Return (X, Y) of the center of cell containing provided text 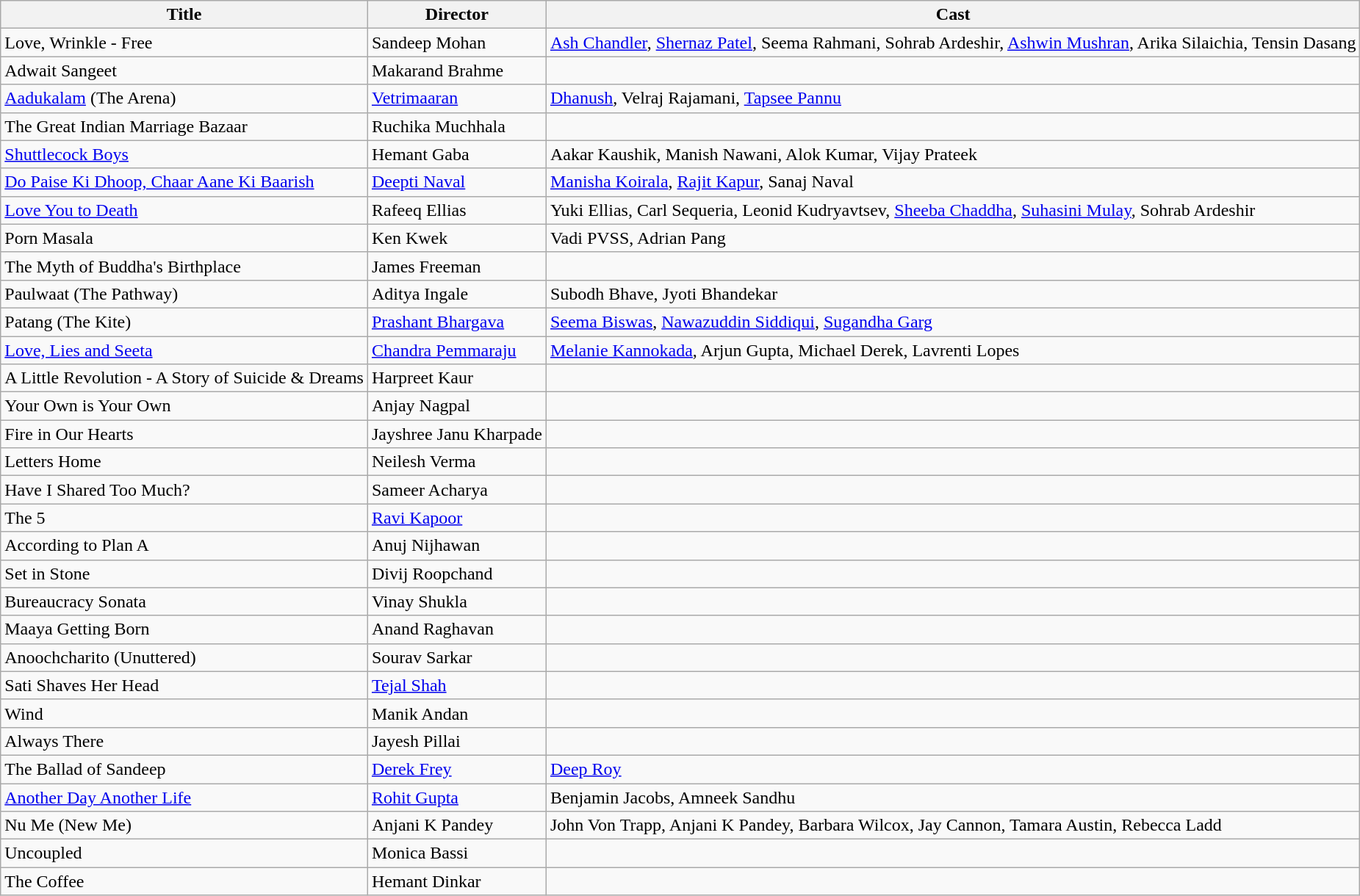
Letters Home (184, 462)
Sameer Acharya (457, 490)
Dhanush, Velraj Rajamani, Tapsee Pannu (953, 98)
Sati Shaves Her Head (184, 685)
Nu Me (New Me) (184, 825)
Adwait Sangeet (184, 71)
Always There (184, 741)
Fire in Our Hearts (184, 434)
Director (457, 15)
Hemant Gaba (457, 154)
Yuki Ellias, Carl Sequeria, Leonid Kudryavtsev, Sheeba Chaddha, Suhasini Mulay, Sohrab Ardeshir (953, 210)
Derek Frey (457, 769)
Another Day Another Life (184, 797)
A Little Revolution - A Story of Suicide & Dreams (184, 378)
Harpreet Kaur (457, 378)
Sourav Sarkar (457, 657)
Love, Lies and Seeta (184, 350)
Divij Roopchand (457, 574)
Your Own is Your Own (184, 406)
Tejal Shah (457, 685)
Chandra Pemmaraju (457, 350)
Wind (184, 713)
Manik Andan (457, 713)
Anand Raghavan (457, 629)
Jayshree Janu Kharpade (457, 434)
Anjay Nagpal (457, 406)
Patang (The Kite) (184, 322)
The Great Indian Marriage Bazaar (184, 126)
Cast (953, 15)
Vadi PVSS, Adrian Pang (953, 238)
Deep Roy (953, 769)
Love, Wrinkle - Free (184, 43)
Title (184, 15)
Maaya Getting Born (184, 629)
According to Plan A (184, 546)
Prashant Bhargava (457, 322)
Aditya Ingale (457, 294)
The Coffee (184, 881)
Paulwaat (The Pathway) (184, 294)
John Von Trapp, Anjani K Pandey, Barbara Wilcox, Jay Cannon, Tamara Austin, Rebecca Ladd (953, 825)
Benjamin Jacobs, Amneek Sandhu (953, 797)
Uncoupled (184, 853)
Have I Shared Too Much? (184, 490)
Porn Masala (184, 238)
The Ballad of Sandeep (184, 769)
Neilesh Verma (457, 462)
Jayesh Pillai (457, 741)
Ash Chandler, Shernaz Patel, Seema Rahmani, Sohrab Ardeshir, Ashwin Mushran, Arika Silaichia, Tensin Dasang (953, 43)
Bureaucracy Sonata (184, 601)
Aadukalam (The Arena) (184, 98)
Do Paise Ki Dhoop, Chaar Aane Ki Baarish (184, 182)
Vinay Shukla (457, 601)
Rafeeq Ellias (457, 210)
Manisha Koirala, Rajit Kapur, Sanaj Naval (953, 182)
Seema Biswas, Nawazuddin Siddiqui, Sugandha Garg (953, 322)
Ravi Kapoor (457, 518)
Aakar Kaushik, Manish Nawani, Alok Kumar, Vijay Prateek (953, 154)
Subodh Bhave, Jyoti Bhandekar (953, 294)
Sandeep Mohan (457, 43)
Anoochcharito (Unuttered) (184, 657)
Shuttlecock Boys (184, 154)
Monica Bassi (457, 853)
Hemant Dinkar (457, 881)
James Freeman (457, 266)
Melanie Kannokada, Arjun Gupta, Michael Derek, Lavrenti Lopes (953, 350)
Anjani K Pandey (457, 825)
The Myth of Buddha's Birthplace (184, 266)
Ken Kwek (457, 238)
Deepti Naval (457, 182)
Anuj Nijhawan (457, 546)
Love You to Death (184, 210)
Rohit Gupta (457, 797)
Set in Stone (184, 574)
Ruchika Muchhala (457, 126)
Vetrimaaran (457, 98)
The 5 (184, 518)
Makarand Brahme (457, 71)
